Provide the (x, y) coordinate of the cell's center where the given text is located.  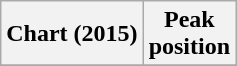
Peakposition (189, 34)
Chart (2015) (72, 34)
